Locate the cell with the specified text and output its (x, y) center coordinate. 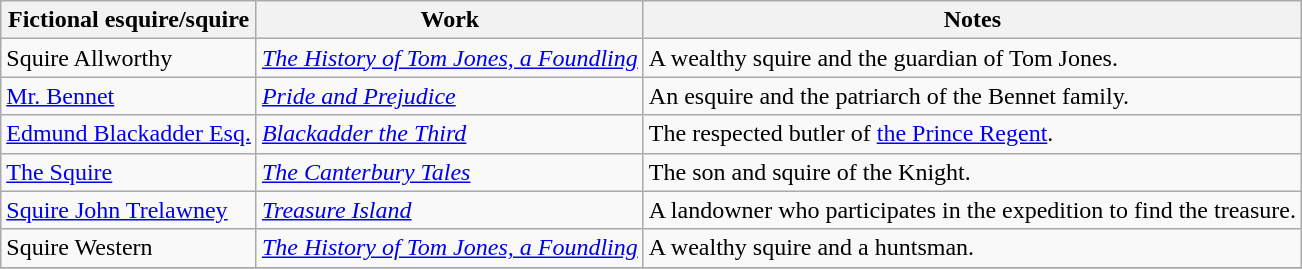
An esquire and the patriarch of the Bennet family. (972, 96)
The Squire (129, 172)
Treasure Island (450, 210)
Edmund Blackadder Esq. (129, 134)
Mr. Bennet (129, 96)
Squire Western (129, 248)
Blackadder the Third (450, 134)
Work (450, 20)
Notes (972, 20)
A wealthy squire and the guardian of Tom Jones. (972, 58)
A landowner who participates in the expedition to find the treasure. (972, 210)
Pride and Prejudice (450, 96)
A wealthy squire and a huntsman. (972, 248)
The son and squire of the Knight. (972, 172)
The respected butler of the Prince Regent. (972, 134)
Squire John Trelawney (129, 210)
Fictional esquire/squire (129, 20)
The Canterbury Tales (450, 172)
Squire Allworthy (129, 58)
